Capture the cell that displays the provided text and extract its (X, Y) central coordinate. 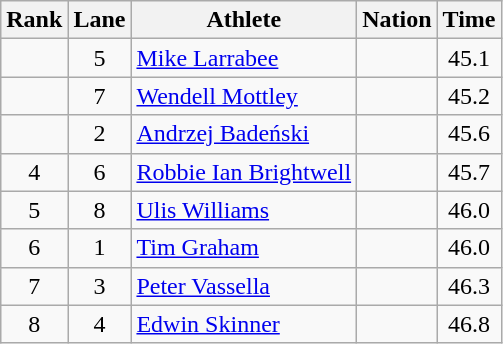
Andrzej Badeński (244, 134)
Ulis Williams (244, 210)
3 (100, 286)
46.3 (469, 286)
2 (100, 134)
45.2 (469, 96)
46.8 (469, 324)
Mike Larrabee (244, 58)
Wendell Mottley (244, 96)
Peter Vassella (244, 286)
1 (100, 248)
Rank (34, 20)
Nation (397, 20)
Athlete (244, 20)
45.7 (469, 172)
Time (469, 20)
Lane (100, 20)
Edwin Skinner (244, 324)
Tim Graham (244, 248)
45.1 (469, 58)
45.6 (469, 134)
Robbie Ian Brightwell (244, 172)
